For the text-containing cell, return its midpoint in [x, y] coordinate format. 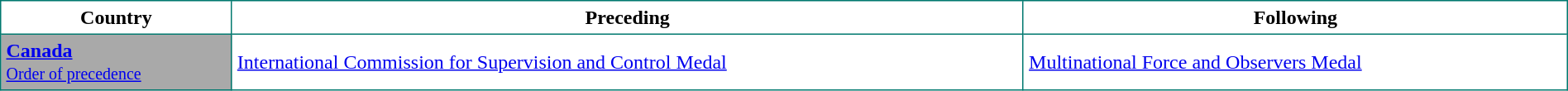
Preceding [627, 17]
CanadaOrder of precedence [116, 62]
Multinational Force and Observers Medal [1295, 62]
Following [1295, 17]
Country [116, 17]
International Commission for Supervision and Control Medal [627, 62]
